From the cell containing the given text, extract its center point as (X, Y) coordinate. 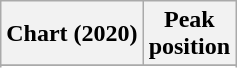
Peak position (189, 34)
Chart (2020) (72, 34)
